For the text-containing cell, return its midpoint in (X, Y) coordinate format. 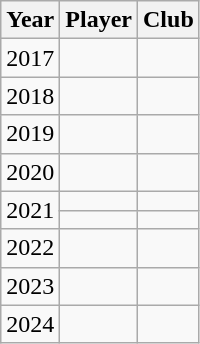
2018 (30, 96)
2017 (30, 58)
Player (99, 20)
2020 (30, 172)
2019 (30, 134)
Year (30, 20)
2021 (30, 210)
Club (169, 20)
2022 (30, 248)
2023 (30, 286)
2024 (30, 324)
